Extract the (X, Y) coordinate from the center of the cell holding the provided text.  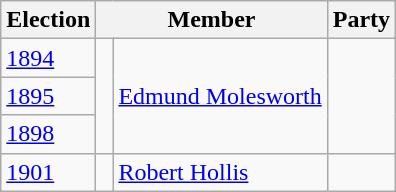
Member (212, 20)
1895 (48, 96)
Party (361, 20)
Edmund Molesworth (220, 96)
Election (48, 20)
Robert Hollis (220, 172)
1894 (48, 58)
1898 (48, 134)
1901 (48, 172)
